Return (x, y) of the center of cell containing provided text 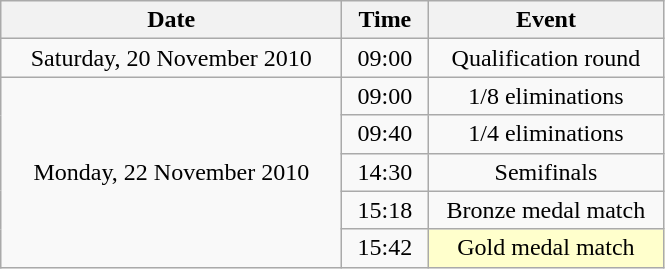
Qualification round (546, 58)
14:30 (385, 172)
Event (546, 20)
Bronze medal match (546, 210)
Saturday, 20 November 2010 (172, 58)
09:40 (385, 134)
15:42 (385, 248)
Monday, 22 November 2010 (172, 172)
Time (385, 20)
Gold medal match (546, 248)
Semifinals (546, 172)
1/8 eliminations (546, 96)
Date (172, 20)
15:18 (385, 210)
1/4 eliminations (546, 134)
